For the text-containing cell, return its midpoint in [x, y] coordinate format. 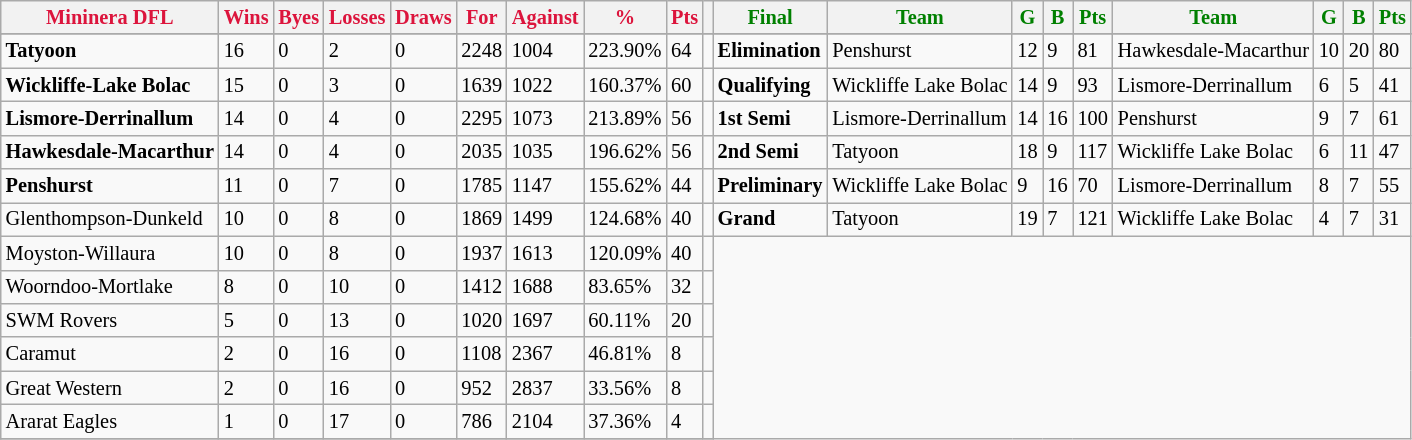
Wickliffe-Lake Bolac [110, 85]
2367 [546, 354]
Preliminary [770, 186]
1st Semi [770, 118]
83.65% [626, 287]
19 [1027, 219]
60 [684, 85]
47 [1392, 152]
% [626, 17]
2248 [482, 51]
17 [357, 421]
41 [1392, 85]
196.62% [626, 152]
37.36% [626, 421]
Losses [357, 17]
60.11% [626, 320]
2295 [482, 118]
For [482, 17]
32 [684, 287]
1785 [482, 186]
13 [357, 320]
Elimination [770, 51]
Final [770, 17]
44 [684, 186]
46.81% [626, 354]
117 [1093, 152]
786 [482, 421]
Grand [770, 219]
1 [246, 421]
Moyston-Willaura [110, 253]
1022 [546, 85]
3 [357, 85]
2035 [482, 152]
Mininera DFL [110, 17]
120.09% [626, 253]
80 [1392, 51]
55 [1392, 186]
93 [1093, 85]
1697 [546, 320]
33.56% [626, 388]
1869 [482, 219]
64 [684, 51]
1020 [482, 320]
Qualifying [770, 85]
12 [1027, 51]
Glenthompson-Dunkeld [110, 219]
1688 [546, 287]
121 [1093, 219]
Great Western [110, 388]
2837 [546, 388]
223.90% [626, 51]
Caramut [110, 354]
Against [546, 17]
1035 [546, 152]
1073 [546, 118]
1937 [482, 253]
160.37% [626, 85]
15 [246, 85]
Draws [423, 17]
155.62% [626, 186]
Ararat Eagles [110, 421]
Woorndoo-Mortlake [110, 287]
124.68% [626, 219]
SWM Rovers [110, 320]
1108 [482, 354]
61 [1392, 118]
2104 [546, 421]
81 [1093, 51]
31 [1392, 219]
1499 [546, 219]
100 [1093, 118]
Wins [246, 17]
1639 [482, 85]
70 [1093, 186]
1147 [546, 186]
1412 [482, 287]
213.89% [626, 118]
2nd Semi [770, 152]
952 [482, 388]
1613 [546, 253]
1004 [546, 51]
18 [1027, 152]
Byes [298, 17]
